From the cell containing the given text, extract its center point as [X, Y] coordinate. 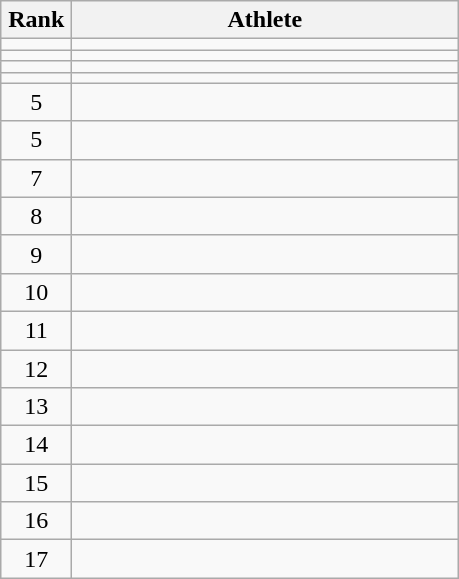
14 [36, 445]
Rank [36, 20]
17 [36, 559]
7 [36, 178]
15 [36, 483]
10 [36, 292]
8 [36, 216]
13 [36, 407]
9 [36, 254]
12 [36, 369]
16 [36, 521]
Athlete [265, 20]
11 [36, 330]
